For the text-containing cell, return its midpoint in (X, Y) coordinate format. 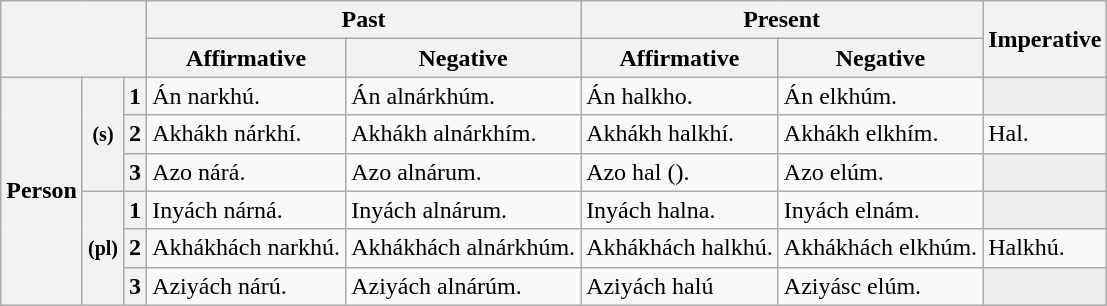
Present (782, 20)
Inyách nárná. (246, 210)
Akhákh halkhí. (680, 134)
Inyách elnám. (880, 210)
Akhákh alnárkhím. (464, 134)
Azo hal (). (680, 172)
Akhákh nárkhí. (246, 134)
Azo nárá. (246, 172)
Aziyách halú (680, 286)
Án elkhúm. (880, 96)
Aziyách alnárúm. (464, 286)
Person (42, 191)
Án narkhú. (246, 96)
Án alnárkhúm. (464, 96)
Past (364, 20)
(s) (102, 134)
Án halkho. (680, 96)
(pl) (102, 248)
Akhákhách alnárkhúm. (464, 248)
Akhákhách halkhú. (680, 248)
Aziyách nárú. (246, 286)
Akhákh elkhím. (880, 134)
Akhákhách narkhú. (246, 248)
Halkhú. (1045, 248)
Akhákhách elkhúm. (880, 248)
Hal. (1045, 134)
Inyách halna. (680, 210)
Imperative (1045, 39)
Azo elúm. (880, 172)
Azo alnárum. (464, 172)
Aziyásc elúm. (880, 286)
Inyách alnárum. (464, 210)
